For the text-containing cell, return its midpoint in (X, Y) coordinate format. 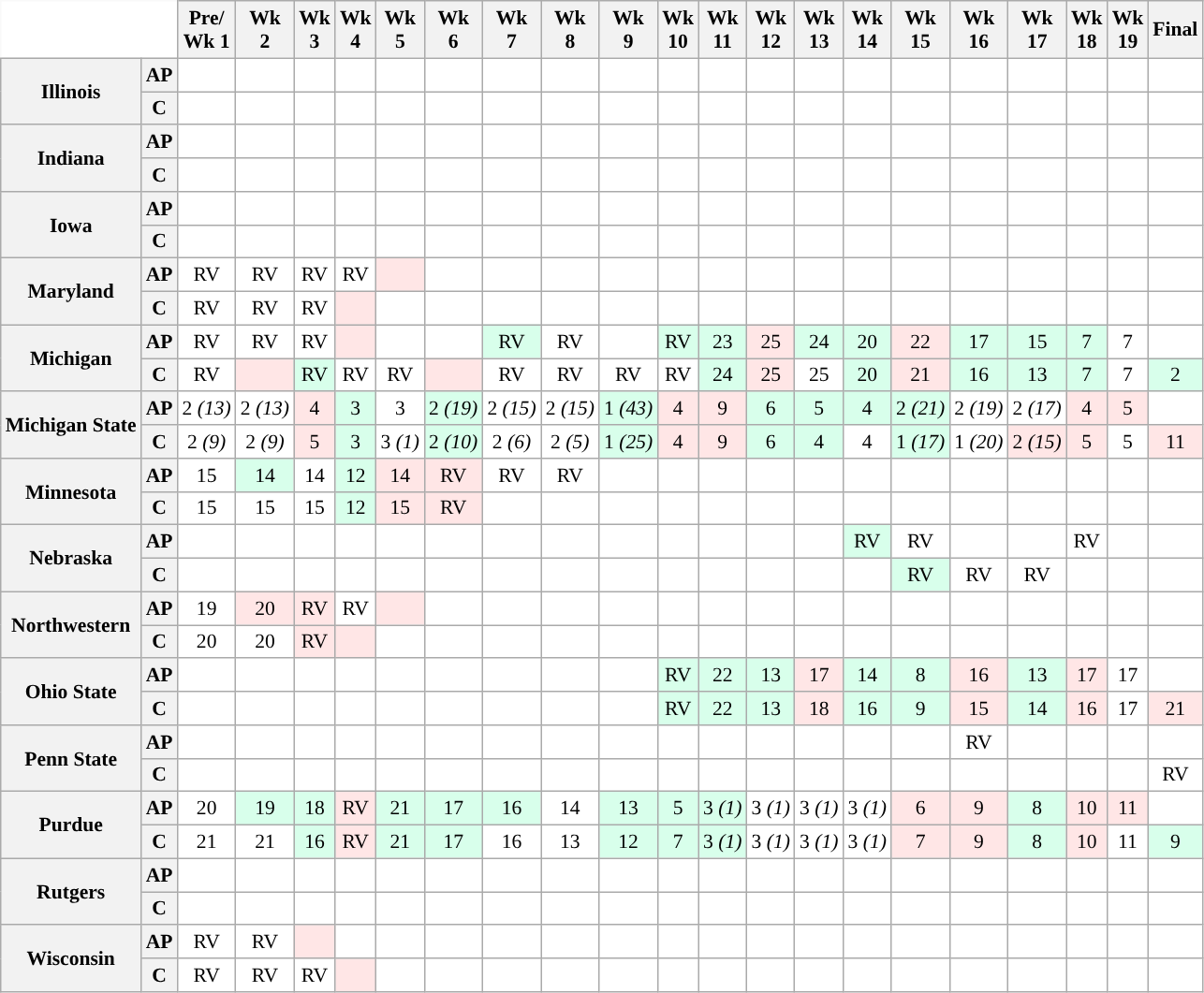
1 (25) (628, 442)
Michigan (71, 358)
Maryland (71, 292)
Final (1175, 30)
Minnesota (71, 492)
Wk14 (867, 30)
1 (17) (920, 442)
2 (21) (920, 409)
Wk8 (570, 30)
2 (10) (453, 442)
Iowa (71, 225)
Penn State (71, 758)
23 (723, 342)
Wk15 (920, 30)
1 (20) (978, 442)
Wk9 (628, 30)
Illinois (71, 92)
Wk11 (723, 30)
Wk13 (818, 30)
2 (17) (1037, 409)
Wk10 (678, 30)
Wk4 (356, 30)
1 (43) (628, 409)
Wk7 (511, 30)
Nebraska (71, 558)
Purdue (71, 825)
Wk19 (1128, 30)
Michigan State (71, 425)
2 (6) (511, 442)
Wk6 (453, 30)
Indiana (71, 159)
Rutgers (71, 891)
Wk2 (265, 30)
Wisconsin (71, 958)
2 (5) (570, 442)
Ohio State (71, 693)
Wk12 (770, 30)
Wk17 (1037, 30)
Wk3 (315, 30)
Wk18 (1087, 30)
Pre/Wk 1 (206, 30)
2 (1175, 375)
Wk5 (401, 30)
Wk16 (978, 30)
Northwestern (71, 625)
